Locate the cell with the specified text and output its [x, y] center coordinate. 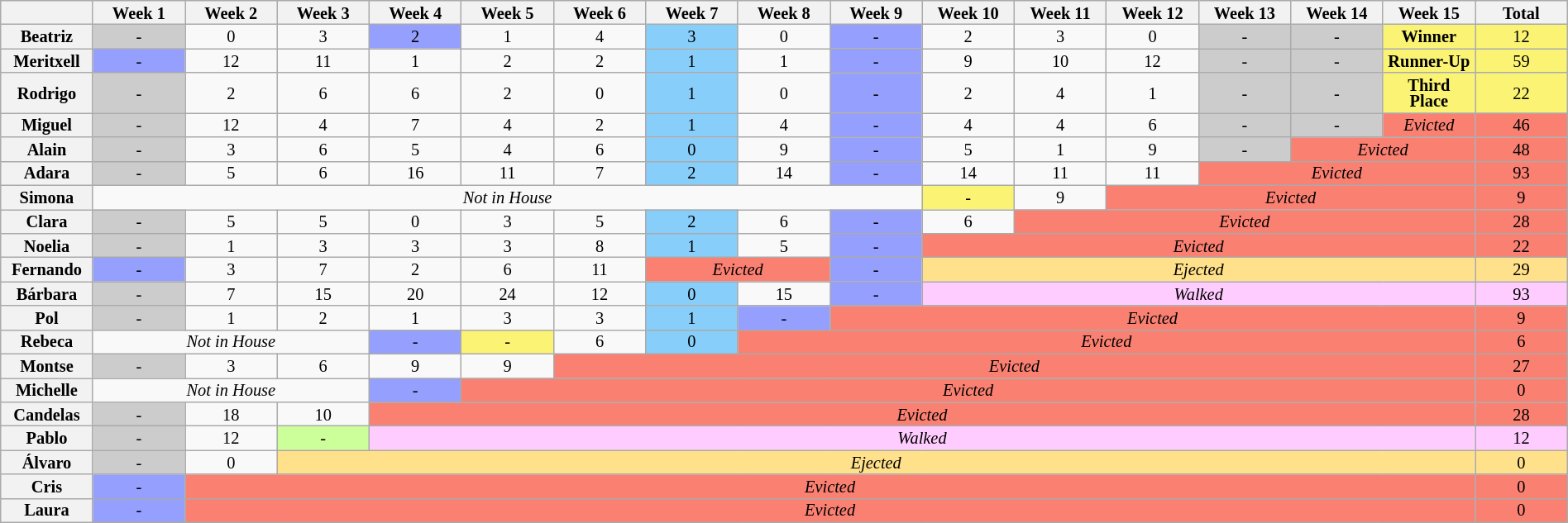
Pol [46, 317]
Week 5 [508, 12]
Rodrigo [46, 93]
Week 12 [1153, 12]
Adara [46, 174]
Simona [46, 197]
Week 10 [968, 12]
Week 1 [139, 12]
Meritxell [46, 61]
59 [1522, 61]
Winner [1429, 36]
Montse [46, 365]
46 [1522, 124]
29 [1522, 269]
Pablo [46, 438]
Week 9 [877, 12]
Week 15 [1429, 12]
Total [1522, 12]
Week 7 [691, 12]
18 [232, 413]
16 [415, 174]
Candelas [46, 413]
20 [415, 294]
Alain [46, 149]
Michelle [46, 390]
Bárbara [46, 294]
Runner-Up [1429, 61]
Week 13 [1244, 12]
Third Place [1429, 93]
Week 4 [415, 12]
Laura [46, 511]
24 [508, 294]
Cris [46, 486]
Noelia [46, 245]
Álvaro [46, 463]
Week 3 [323, 12]
27 [1522, 365]
Clara [46, 221]
Week 2 [232, 12]
Rebeca [46, 342]
Week 14 [1336, 12]
Beatriz [46, 36]
Week 11 [1060, 12]
8 [599, 245]
Week 8 [784, 12]
Miguel [46, 124]
48 [1522, 149]
Fernando [46, 269]
Week 6 [599, 12]
